Locate the cell with the specified text and output its (x, y) center coordinate. 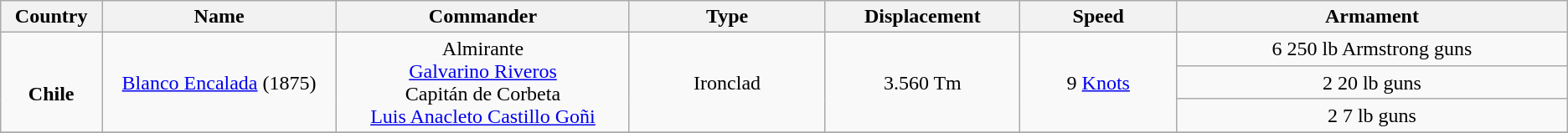
2 20 lb guns (1372, 82)
2 7 lb guns (1372, 115)
Type (727, 17)
9 Knots (1099, 82)
Blanco Encalada (1875) (219, 82)
Speed (1099, 17)
Ironclad (727, 82)
Chile (52, 82)
Name (219, 17)
Displacement (923, 17)
Armament (1372, 17)
Country (52, 17)
Commander (483, 17)
AlmiranteGalvarino Riveros Capitán de Corbeta Luis Anacleto Castillo Goñi (483, 82)
3.560 Tm (923, 82)
6 250 lb Armstrong guns (1372, 49)
